Return the (x, y) coordinate for the center point of the cell that contains the specified text.  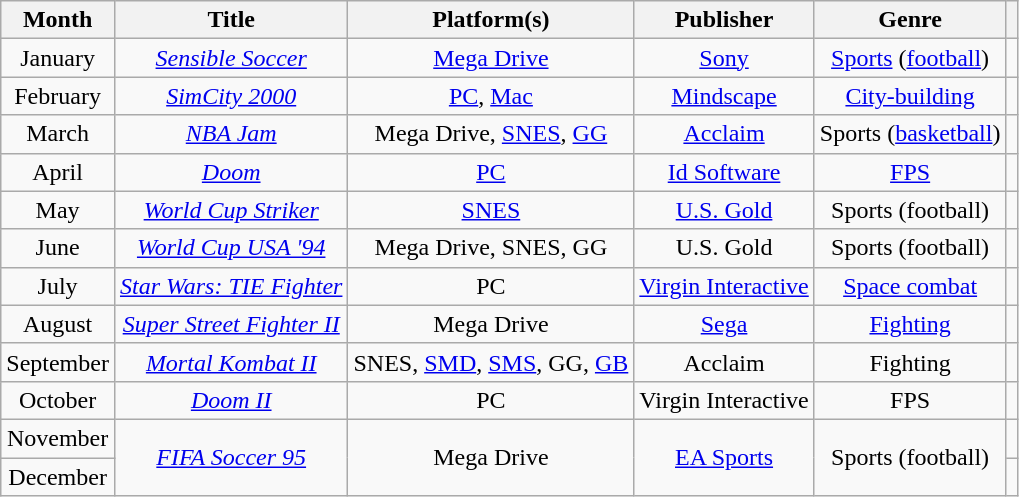
FIFA Soccer 95 (231, 457)
SNES (491, 210)
November (58, 438)
Genre (910, 20)
Platform(s) (491, 20)
September (58, 362)
City-building (910, 96)
October (58, 400)
February (58, 96)
PC, Mac (491, 96)
SimCity 2000 (231, 96)
March (58, 134)
January (58, 58)
Month (58, 20)
Space combat (910, 286)
Title (231, 20)
EA Sports (724, 457)
April (58, 172)
NBA Jam (231, 134)
SNES, SMD, SMS, GG, GB (491, 362)
Star Wars: TIE Fighter (231, 286)
World Cup USA '94 (231, 248)
Id Software (724, 172)
June (58, 248)
World Cup Striker (231, 210)
Mortal Kombat II (231, 362)
Sony (724, 58)
Sega (724, 324)
Sensible Soccer (231, 58)
Sports (basketball) (910, 134)
July (58, 286)
Doom II (231, 400)
Super Street Fighter II (231, 324)
Publisher (724, 20)
Doom (231, 172)
August (58, 324)
May (58, 210)
December (58, 477)
Mindscape (724, 96)
